From the cell containing the given text, extract its center point as [X, Y] coordinate. 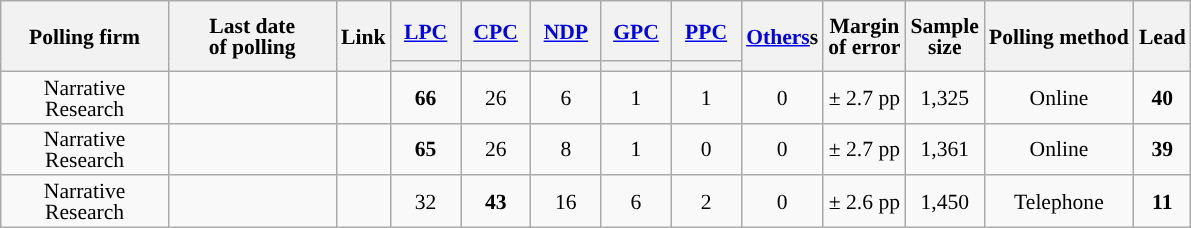
65 [426, 149]
Otherss [782, 36]
39 [1162, 149]
16 [566, 202]
Marginof error [864, 36]
Link [364, 36]
43 [496, 202]
1,361 [945, 149]
Polling firm [85, 36]
1,450 [945, 202]
Lead [1162, 36]
Last dateof polling [252, 36]
Polling method [1059, 36]
11 [1162, 202]
8 [566, 149]
PPC [706, 31]
Telephone [1059, 202]
32 [426, 202]
LPC [426, 31]
± 2.6 pp [864, 202]
NDP [566, 31]
GPC [636, 31]
1,325 [945, 97]
40 [1162, 97]
Samplesize [945, 36]
2 [706, 202]
CPC [496, 31]
66 [426, 97]
